Scan for the cell matching the given text and deliver its (x, y) coordinate at center. 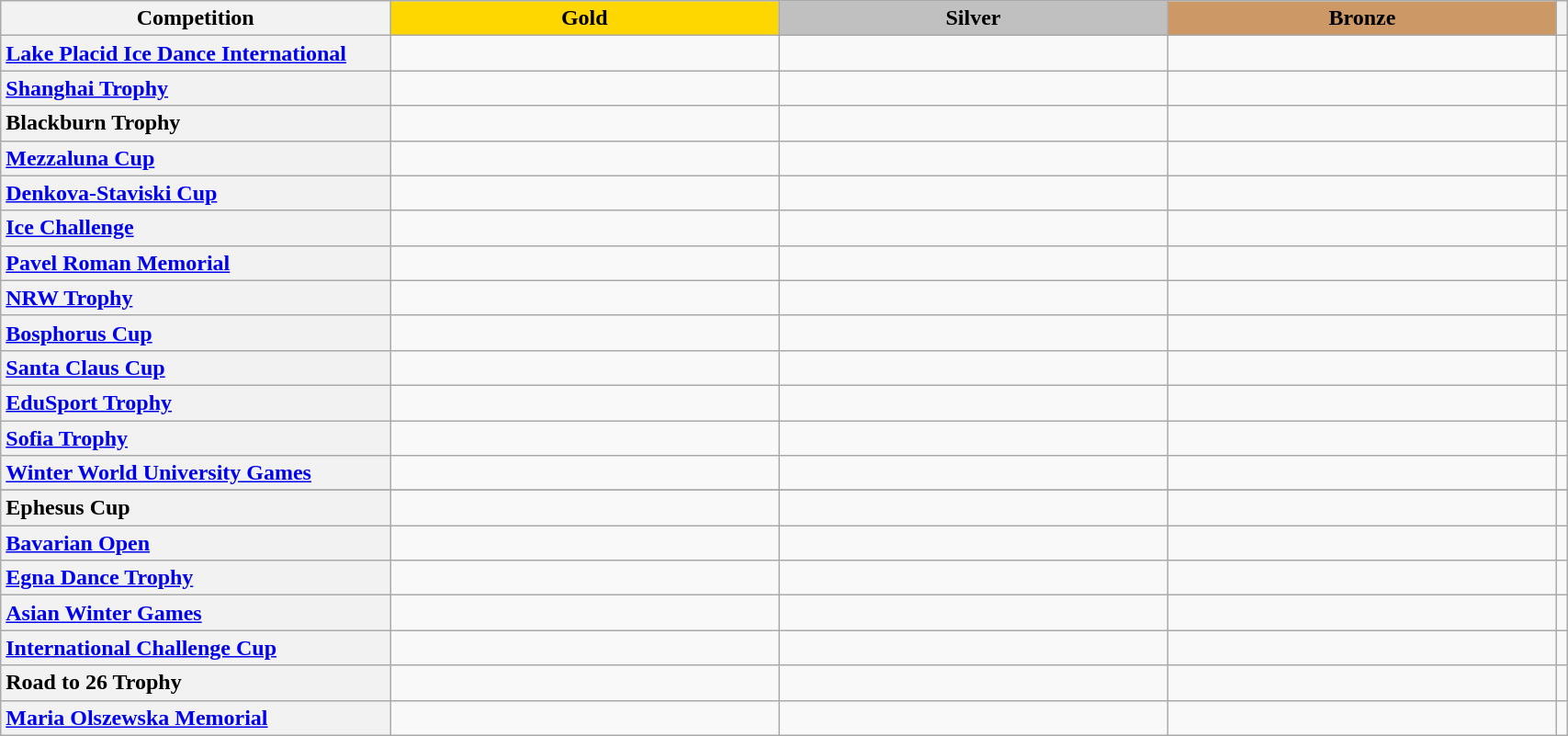
Competition (196, 18)
Santa Claus Cup (196, 368)
Bronze (1361, 18)
Silver (974, 18)
Ice Challenge (196, 228)
Winter World University Games (196, 473)
Maria Olszewska Memorial (196, 718)
Mezzaluna Cup (196, 158)
Denkova-Staviski Cup (196, 193)
Blackburn Trophy (196, 123)
Bosphorus Cup (196, 333)
Pavel Roman Memorial (196, 263)
Shanghai Trophy (196, 88)
Ephesus Cup (196, 508)
EduSport Trophy (196, 402)
Egna Dance Trophy (196, 578)
International Challenge Cup (196, 648)
Road to 26 Trophy (196, 683)
Gold (584, 18)
Lake Placid Ice Dance International (196, 53)
Bavarian Open (196, 543)
NRW Trophy (196, 298)
Sofia Trophy (196, 438)
Asian Winter Games (196, 613)
